Return [x, y] of the center of cell containing provided text 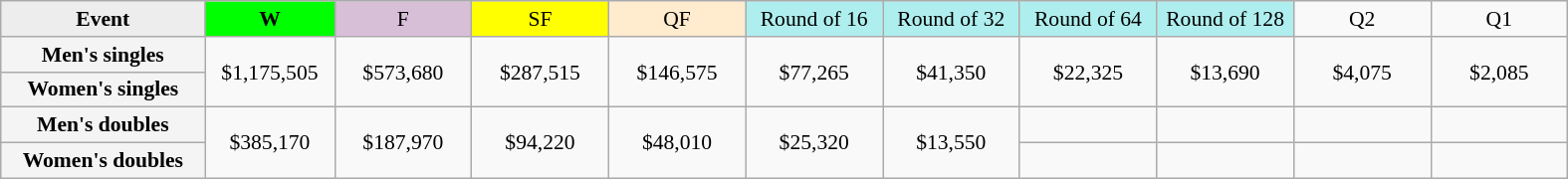
$48,010 [677, 143]
$187,970 [403, 143]
$41,350 [951, 72]
$4,075 [1362, 72]
$573,680 [403, 72]
Round of 32 [951, 19]
Q2 [1362, 19]
Women's doubles [104, 161]
Event [104, 19]
$1,175,505 [270, 72]
QF [677, 19]
Round of 128 [1226, 19]
W [270, 19]
$13,690 [1226, 72]
Men's doubles [104, 125]
Q1 [1499, 19]
Round of 64 [1088, 19]
F [403, 19]
$94,220 [541, 143]
$25,320 [814, 143]
$287,515 [541, 72]
$146,575 [677, 72]
SF [541, 19]
Women's singles [104, 89]
$385,170 [270, 143]
$13,550 [951, 143]
$2,085 [1499, 72]
Men's singles [104, 55]
Round of 16 [814, 19]
$77,265 [814, 72]
$22,325 [1088, 72]
